Determine the (X, Y) coordinate at the center of the cell enclosing the given text.  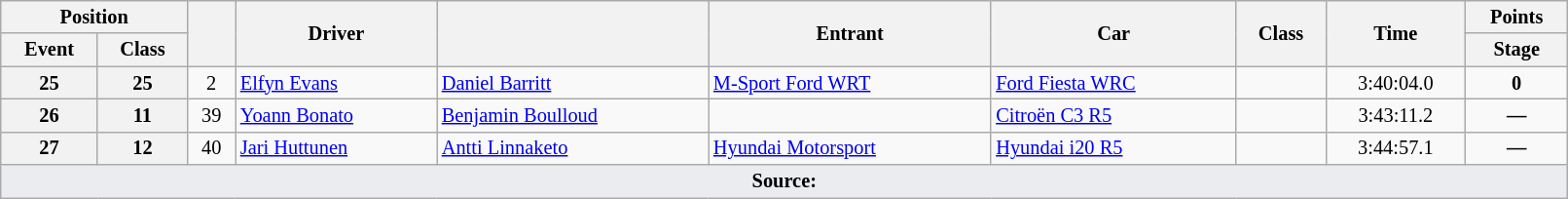
Hyundai i20 R5 (1113, 148)
Hyundai Motorsport (850, 148)
Benjamin Boulloud (572, 115)
Elfyn Evans (337, 83)
Jari Huttunen (337, 148)
27 (50, 148)
Citroën C3 R5 (1113, 115)
Stage (1516, 50)
Event (50, 50)
Entrant (850, 33)
3:44:57.1 (1396, 148)
2 (212, 83)
12 (142, 148)
M-Sport Ford WRT (850, 83)
11 (142, 115)
Driver (337, 33)
Source: (784, 181)
3:43:11.2 (1396, 115)
26 (50, 115)
40 (212, 148)
Ford Fiesta WRC (1113, 83)
Car (1113, 33)
Daniel Barritt (572, 83)
Time (1396, 33)
39 (212, 115)
0 (1516, 83)
3:40:04.0 (1396, 83)
Position (94, 17)
Antti Linnaketo (572, 148)
Points (1516, 17)
Yoann Bonato (337, 115)
